Find where the given text appears and provide that cell's center as (X, Y) coordinate. 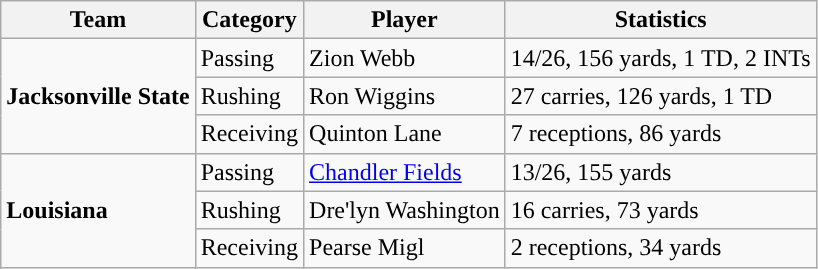
Chandler Fields (405, 172)
27 carries, 126 yards, 1 TD (660, 96)
Dre'lyn Washington (405, 210)
14/26, 156 yards, 1 TD, 2 INTs (660, 58)
Louisiana (98, 210)
Zion Webb (405, 58)
Ron Wiggins (405, 96)
2 receptions, 34 yards (660, 248)
Quinton Lane (405, 134)
Team (98, 20)
Category (249, 20)
Statistics (660, 20)
7 receptions, 86 yards (660, 134)
Player (405, 20)
16 carries, 73 yards (660, 210)
Jacksonville State (98, 96)
Pearse Migl (405, 248)
13/26, 155 yards (660, 172)
